Capture the cell that displays the provided text and extract its (X, Y) central coordinate. 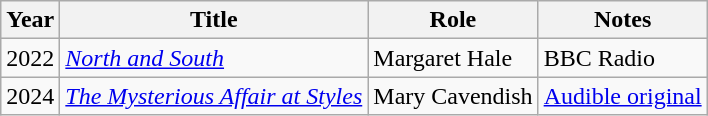
2024 (30, 96)
Title (214, 20)
The Mysterious Affair at Styles (214, 96)
Notes (622, 20)
2022 (30, 58)
Year (30, 20)
Audible original (622, 96)
Margaret Hale (453, 58)
North and South (214, 58)
Mary Cavendish (453, 96)
BBC Radio (622, 58)
Role (453, 20)
